Extract the (X, Y) coordinate from the center of the cell holding the provided text.  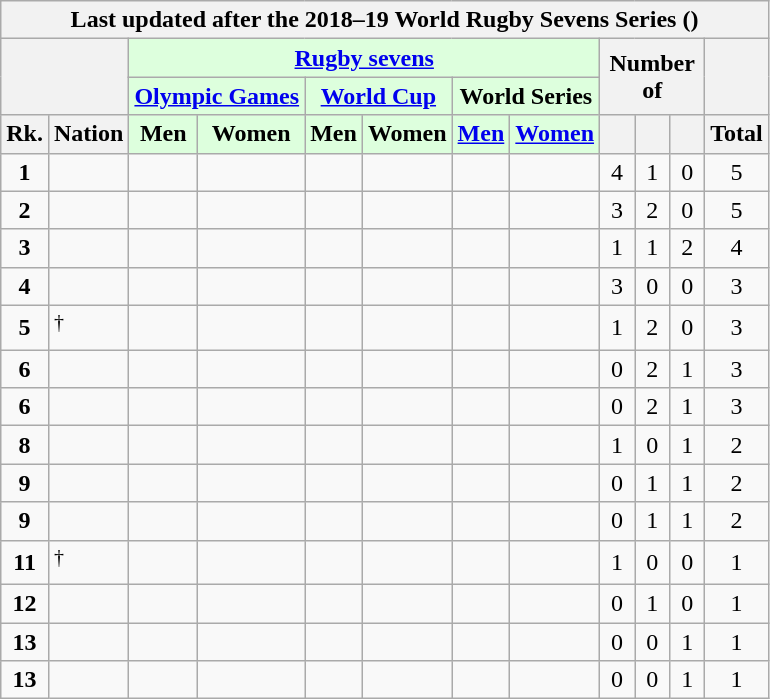
Nation (88, 134)
Rugby sevens (364, 58)
Rk. (25, 134)
Total (737, 134)
8 (25, 445)
World Series (526, 96)
World Cup (378, 96)
12 (25, 604)
Number of (652, 77)
Olympic Games (217, 96)
Last updated after the 2018–19 World Rugby Sevens Series () (385, 20)
11 (25, 562)
